Provide the (x, y) coordinate of the cell's center where the given text is located.  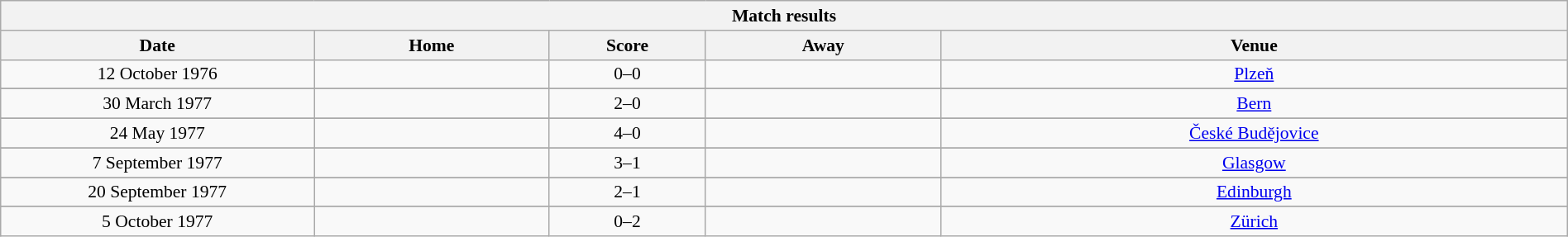
0–0 (627, 74)
Date (157, 45)
4–0 (627, 134)
Edinburgh (1254, 192)
7 September 1977 (157, 163)
2–1 (627, 192)
Match results (784, 16)
Venue (1254, 45)
Zürich (1254, 222)
Home (432, 45)
24 May 1977 (157, 134)
Score (627, 45)
2–0 (627, 104)
Glasgow (1254, 163)
České Budějovice (1254, 134)
5 October 1977 (157, 222)
Bern (1254, 104)
3–1 (627, 163)
Away (823, 45)
30 March 1977 (157, 104)
12 October 1976 (157, 74)
0–2 (627, 222)
Plzeň (1254, 74)
20 September 1977 (157, 192)
